Detect which cell encompasses the target text, then output its (X, Y) center coordinate. 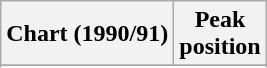
Chart (1990/91) (88, 34)
Peakposition (220, 34)
